Pinpoint the cell where the given text exists, returning its [X, Y] midpoint coordinate. 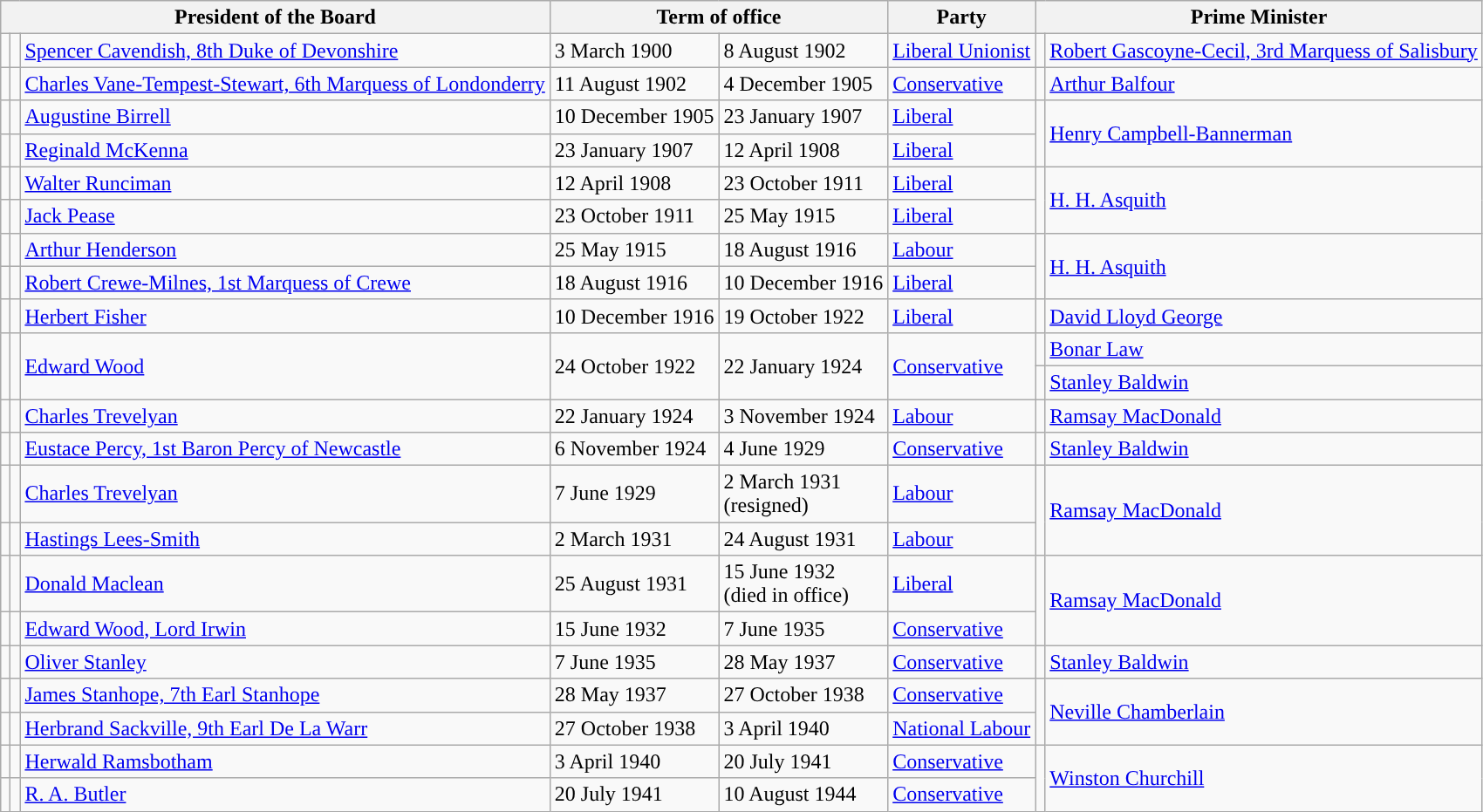
Arthur Balfour [1264, 84]
Bonar Law [1264, 349]
Augustine Birrell [284, 117]
Party [961, 17]
Edward Wood, Lord Irwin [284, 629]
Herbrand Sackville, 9th Earl De La Warr [284, 728]
James Stanhope, 7th Earl Stanhope [284, 695]
Herbert Fisher [284, 316]
7 June 1929 [634, 494]
Charles Vane-Tempest-Stewart, 6th Marquess of Londonderry [284, 84]
National Labour [961, 728]
8 August 1902 [803, 51]
Donald Maclean [284, 584]
6 November 1924 [634, 449]
19 October 1922 [803, 316]
24 October 1922 [634, 365]
Term of office [719, 17]
Edward Wood [284, 365]
15 June 1932(died in office) [803, 584]
Spencer Cavendish, 8th Duke of Devonshire [284, 51]
Robert Gascoyne-Cecil, 3rd Marquess of Salisbury [1264, 51]
2 March 1931(resigned) [803, 494]
Reginald McKenna [284, 150]
Neville Chamberlain [1264, 712]
Henry Campbell-Bannerman [1264, 133]
Walter Runciman [284, 183]
R. A. Butler [284, 795]
Herwald Ramsbotham [284, 761]
Jack Pease [284, 216]
3 November 1924 [803, 416]
10 August 1944 [803, 795]
15 June 1932 [634, 629]
Robert Crewe-Milnes, 1st Marquess of Crewe [284, 283]
11 August 1902 [634, 84]
4 December 1905 [803, 84]
Arthur Henderson [284, 249]
4 June 1929 [803, 449]
3 March 1900 [634, 51]
2 March 1931 [634, 539]
Liberal Unionist [961, 51]
10 December 1905 [634, 117]
Hastings Lees-Smith [284, 539]
Winston Churchill [1264, 778]
Prime Minister [1260, 17]
24 August 1931 [803, 539]
President of the Board [276, 17]
Eustace Percy, 1st Baron Percy of Newcastle [284, 449]
25 August 1931 [634, 584]
David Lloyd George [1264, 316]
Oliver Stanley [284, 662]
